Identify which cell holds the provided text, then report its (X, Y) central coordinate. 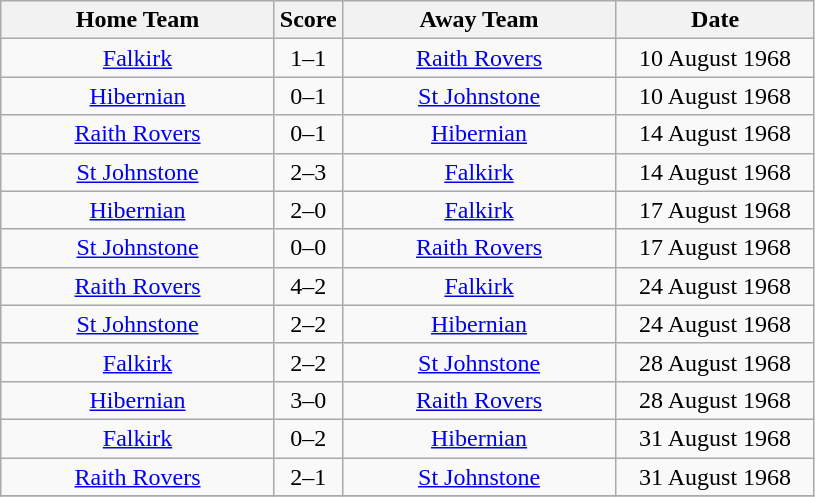
2–0 (308, 210)
0–2 (308, 438)
Home Team (138, 20)
0–0 (308, 248)
Away Team (479, 20)
2–3 (308, 172)
Date (716, 20)
3–0 (308, 400)
2–1 (308, 477)
Score (308, 20)
4–2 (308, 286)
1–1 (308, 58)
